Identify which cell holds the provided text, then report its [x, y] central coordinate. 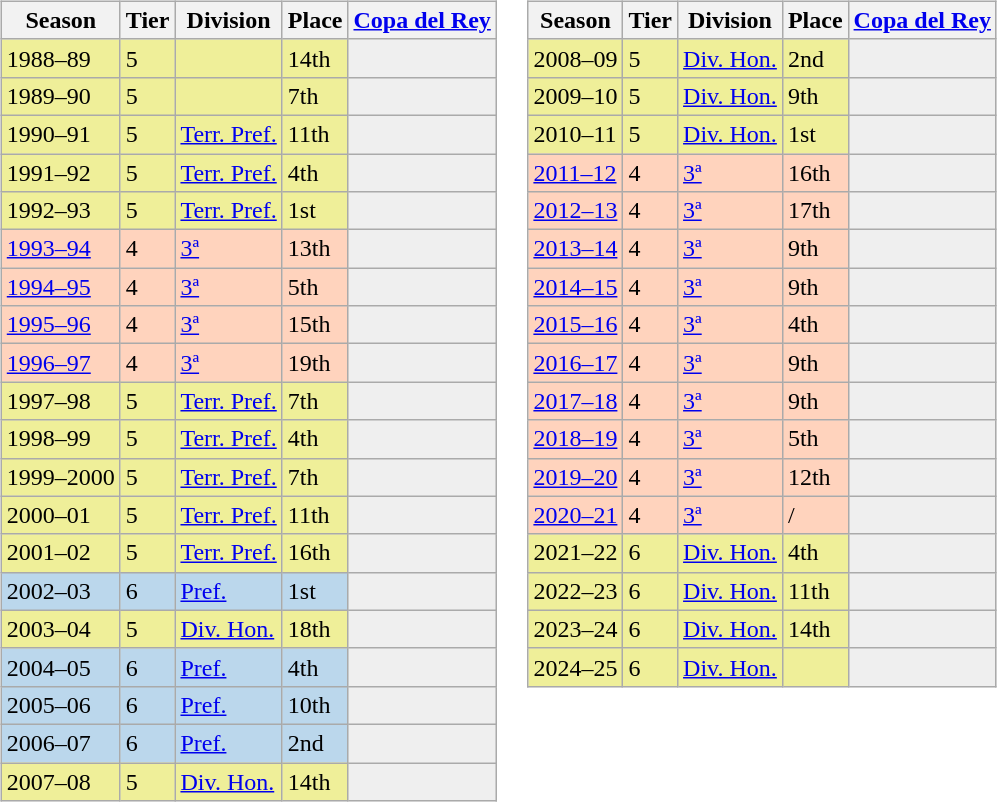
2018–19 [576, 439]
10th [315, 705]
2010–11 [576, 134]
1989–90 [60, 96]
2004–05 [60, 667]
2024–25 [576, 667]
12th [815, 477]
2017–18 [576, 401]
13th [315, 249]
1992–93 [60, 211]
2003–04 [60, 629]
1988–89 [60, 58]
15th [315, 325]
17th [815, 211]
2014–15 [576, 287]
2001–02 [60, 553]
1998–99 [60, 439]
2011–12 [576, 173]
2019–20 [576, 477]
2022–23 [576, 591]
1999–2000 [60, 477]
2009–10 [576, 96]
1991–92 [60, 173]
1996–97 [60, 363]
2007–08 [60, 781]
1990–91 [60, 134]
2002–03 [60, 591]
2016–17 [576, 363]
1994–95 [60, 287]
2012–13 [576, 211]
2020–21 [576, 515]
1993–94 [60, 249]
2006–07 [60, 743]
19th [315, 363]
2015–16 [576, 325]
2021–22 [576, 553]
2008–09 [576, 58]
/ [815, 515]
18th [315, 629]
2005–06 [60, 705]
2023–24 [576, 629]
1995–96 [60, 325]
2000–01 [60, 515]
2013–14 [576, 249]
1997–98 [60, 401]
